Output the [X, Y] coordinate of the center of the cell containing the given text.  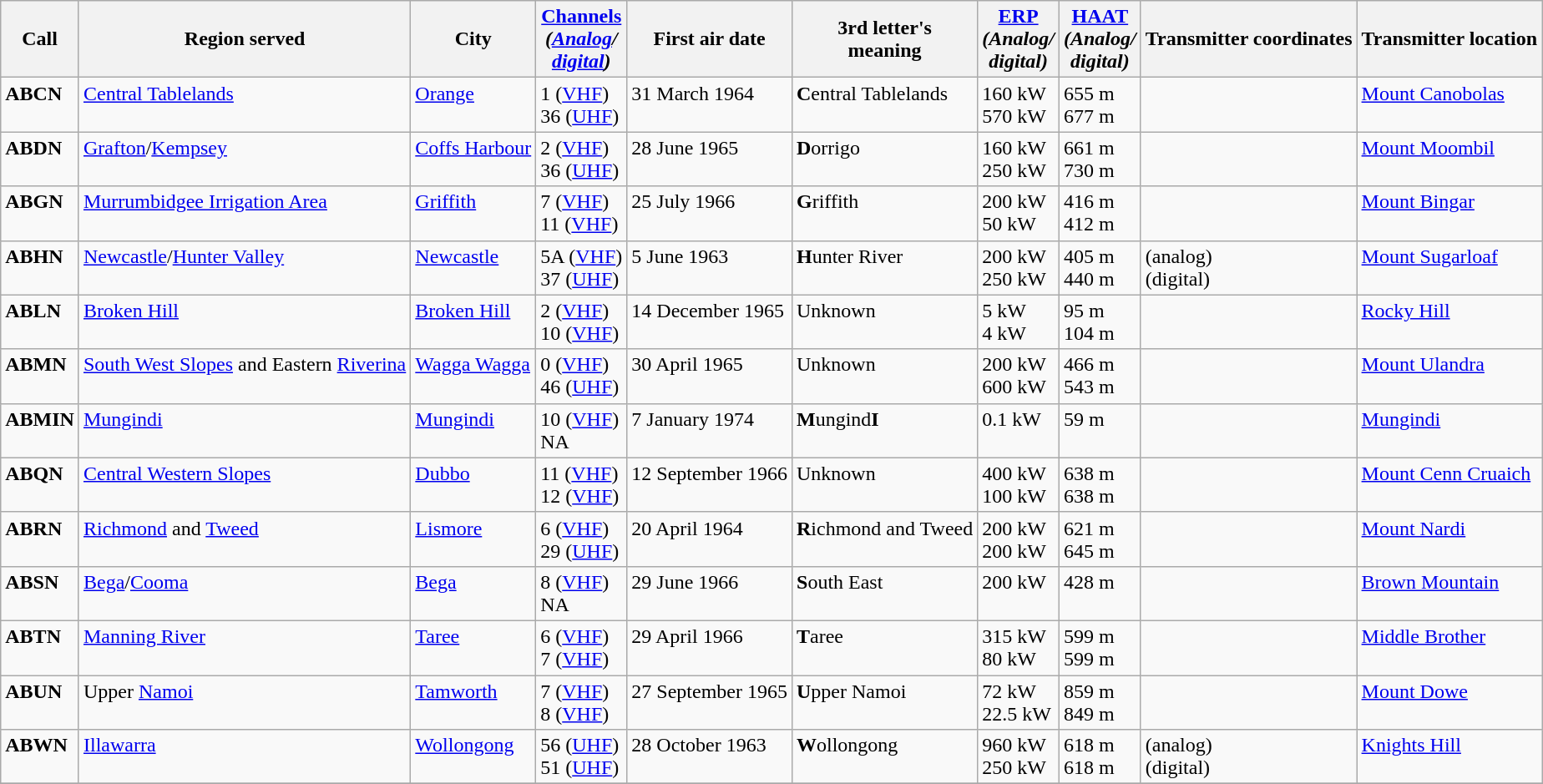
Lismore [473, 539]
5 June 1963 [710, 267]
Knights Hill [1449, 756]
621 m645 m [1100, 539]
Murrumbidgee Irrigation Area [244, 214]
South West Slopes and Eastern Riverina [244, 376]
Brown Mountain [1449, 593]
200 kW50 kW [1019, 214]
ABMIN [40, 431]
405 m440 m [1100, 267]
428 m [1100, 593]
Call [40, 39]
859 m849 m [1100, 701]
Wagga Wagga [473, 376]
29 June 1966 [710, 593]
638 m638 m [1100, 484]
160 kW250 kW [1019, 159]
South East [884, 593]
Middle Brother [1449, 648]
3rd letter'smeaning [884, 39]
200 kW600 kW [1019, 376]
25 July 1966 [710, 214]
28 June 1965 [710, 159]
960 kW250 kW [1019, 756]
56 (UHF)51 (UHF) [581, 756]
14 December 1965 [710, 322]
Mount Cenn Cruaich [1449, 484]
6 (VHF)7 (VHF) [581, 648]
27 September 1965 [710, 701]
ABGN [40, 214]
599 m599 m [1100, 648]
160 kW570 kW [1019, 105]
200 kW [1019, 593]
City [473, 39]
30 April 1965 [710, 376]
72 kW22.5 kW [1019, 701]
31 March 1964 [710, 105]
12 September 1966 [710, 484]
Mount Canobolas [1449, 105]
0 (VHF)46 (UHF) [581, 376]
1 (VHF)36 (UHF) [581, 105]
Mount Sugarloaf [1449, 267]
Hunter River [884, 267]
Mount Dowe [1449, 701]
Dubbo [473, 484]
Manning River [244, 648]
466 m543 m [1100, 376]
ABUN [40, 701]
10 (VHF)NA [581, 431]
59 m [1100, 431]
Bega/Cooma [244, 593]
618 m618 m [1100, 756]
Channels(Analog/digital) [581, 39]
Orange [473, 105]
Tamworth [473, 701]
Mount Ulandra [1449, 376]
5 kW4 kW [1019, 322]
7 (VHF)8 (VHF) [581, 701]
7 (VHF)11 (VHF) [581, 214]
400 kW100 kW [1019, 484]
11 (VHF)12 (VHF) [581, 484]
315 kW80 kW [1019, 648]
ABHN [40, 267]
Transmitter location [1449, 39]
Mount Bingar [1449, 214]
ABCN [40, 105]
5A (VHF)37 (UHF) [581, 267]
ABWN [40, 756]
Rocky Hill [1449, 322]
ABRN [40, 539]
Illawarra [244, 756]
Coffs Harbour [473, 159]
Dorrigo [884, 159]
416 m412 m [1100, 214]
ABLN [40, 322]
28 October 1963 [710, 756]
2 (VHF)36 (UHF) [581, 159]
ABTN [40, 648]
20 April 1964 [710, 539]
Mount Moombil [1449, 159]
Newcastle/Hunter Valley [244, 267]
661 m730 m [1100, 159]
HAAT(Analog/digital) [1100, 39]
MungindI [884, 431]
6 (VHF)29 (UHF) [581, 539]
200 kW250 kW [1019, 267]
200 kW200 kW [1019, 539]
ABSN [40, 593]
Newcastle [473, 267]
Transmitter coordinates [1249, 39]
95 m104 m [1100, 322]
Region served [244, 39]
Mount Nardi [1449, 539]
8 (VHF)NA [581, 593]
Central Western Slopes [244, 484]
655 m677 m [1100, 105]
7 January 1974 [710, 431]
29 April 1966 [710, 648]
ERP(Analog/digital) [1019, 39]
ABDN [40, 159]
First air date [710, 39]
ABQN [40, 484]
Bega [473, 593]
ABMN [40, 376]
0.1 kW [1019, 431]
Grafton/Kempsey [244, 159]
2 (VHF)10 (VHF) [581, 322]
